Search for the cell housing the specified text and yield its [x, y] center coordinate. 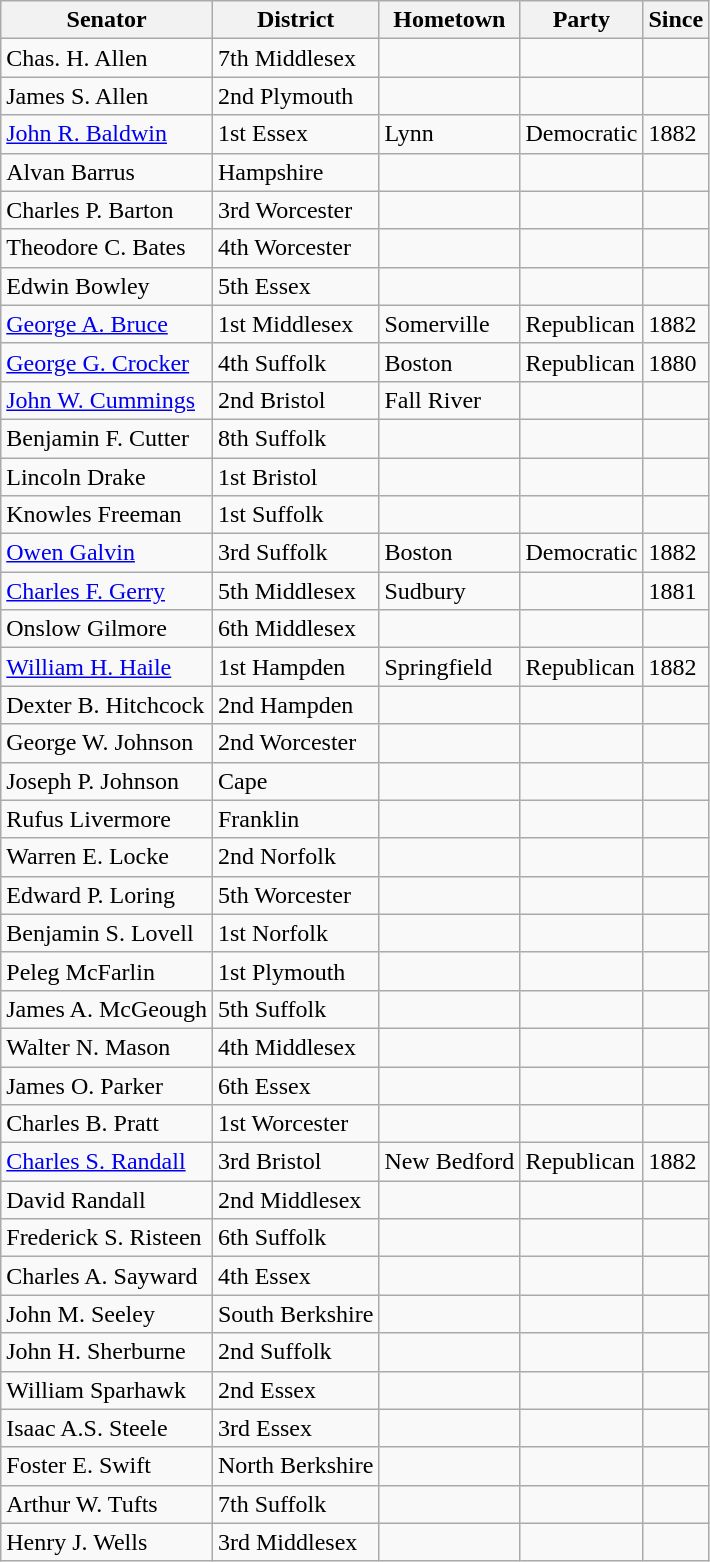
Senator [107, 20]
Chas. H. Allen [107, 58]
Knowles Freeman [107, 515]
George A. Bruce [107, 324]
2nd Plymouth [295, 96]
1880 [676, 362]
James O. Parker [107, 1085]
4th Suffolk [295, 362]
Isaac A.S. Steele [107, 1428]
Walter N. Mason [107, 1047]
South Berkshire [295, 1314]
3rd Bristol [295, 1162]
Onslow Gilmore [107, 629]
James A. McGeough [107, 1009]
Lynn [450, 134]
Hometown [450, 20]
Theodore C. Bates [107, 248]
3rd Worcester [295, 210]
Charles F. Gerry [107, 591]
4th Middlesex [295, 1047]
6th Suffolk [295, 1238]
John M. Seeley [107, 1314]
Edwin Bowley [107, 286]
1st Worcester [295, 1124]
2nd Hampden [295, 705]
Springfield [450, 667]
David Randall [107, 1200]
2nd Middlesex [295, 1200]
James S. Allen [107, 96]
Fall River [450, 400]
1st Hampden [295, 667]
Edward P. Loring [107, 895]
1st Middlesex [295, 324]
Joseph P. Johnson [107, 781]
Somerville [450, 324]
Arthur W. Tufts [107, 1504]
North Berkshire [295, 1466]
Henry J. Wells [107, 1542]
Benjamin F. Cutter [107, 438]
8th Suffolk [295, 438]
Dexter B. Hitchcock [107, 705]
3rd Suffolk [295, 553]
Frederick S. Risteen [107, 1238]
Since [676, 20]
3rd Essex [295, 1428]
3rd Middlesex [295, 1542]
Peleg McFarlin [107, 971]
District [295, 20]
George W. Johnson [107, 743]
4th Worcester [295, 248]
Charles P. Barton [107, 210]
Owen Galvin [107, 553]
2nd Norfolk [295, 857]
6th Essex [295, 1085]
5th Worcester [295, 895]
John R. Baldwin [107, 134]
5th Suffolk [295, 1009]
Warren E. Locke [107, 857]
7th Middlesex [295, 58]
1881 [676, 591]
Foster E. Swift [107, 1466]
Benjamin S. Lovell [107, 933]
Sudbury [450, 591]
2nd Worcester [295, 743]
1st Bristol [295, 477]
1st Suffolk [295, 515]
Charles S. Randall [107, 1162]
Charles A. Sayward [107, 1276]
Lincoln Drake [107, 477]
William Sparhawk [107, 1390]
Hampshire [295, 172]
Alvan Barrus [107, 172]
7th Suffolk [295, 1504]
Rufus Livermore [107, 819]
John W. Cummings [107, 400]
2nd Bristol [295, 400]
2nd Suffolk [295, 1352]
New Bedford [450, 1162]
Party [582, 20]
Franklin [295, 819]
Cape [295, 781]
1st Essex [295, 134]
Charles B. Pratt [107, 1124]
4th Essex [295, 1276]
1st Plymouth [295, 971]
2nd Essex [295, 1390]
1st Norfolk [295, 933]
5th Essex [295, 286]
6th Middlesex [295, 629]
John H. Sherburne [107, 1352]
5th Middlesex [295, 591]
William H. Haile [107, 667]
George G. Crocker [107, 362]
